Detect which cell encompasses the target text, then output its [X, Y] center coordinate. 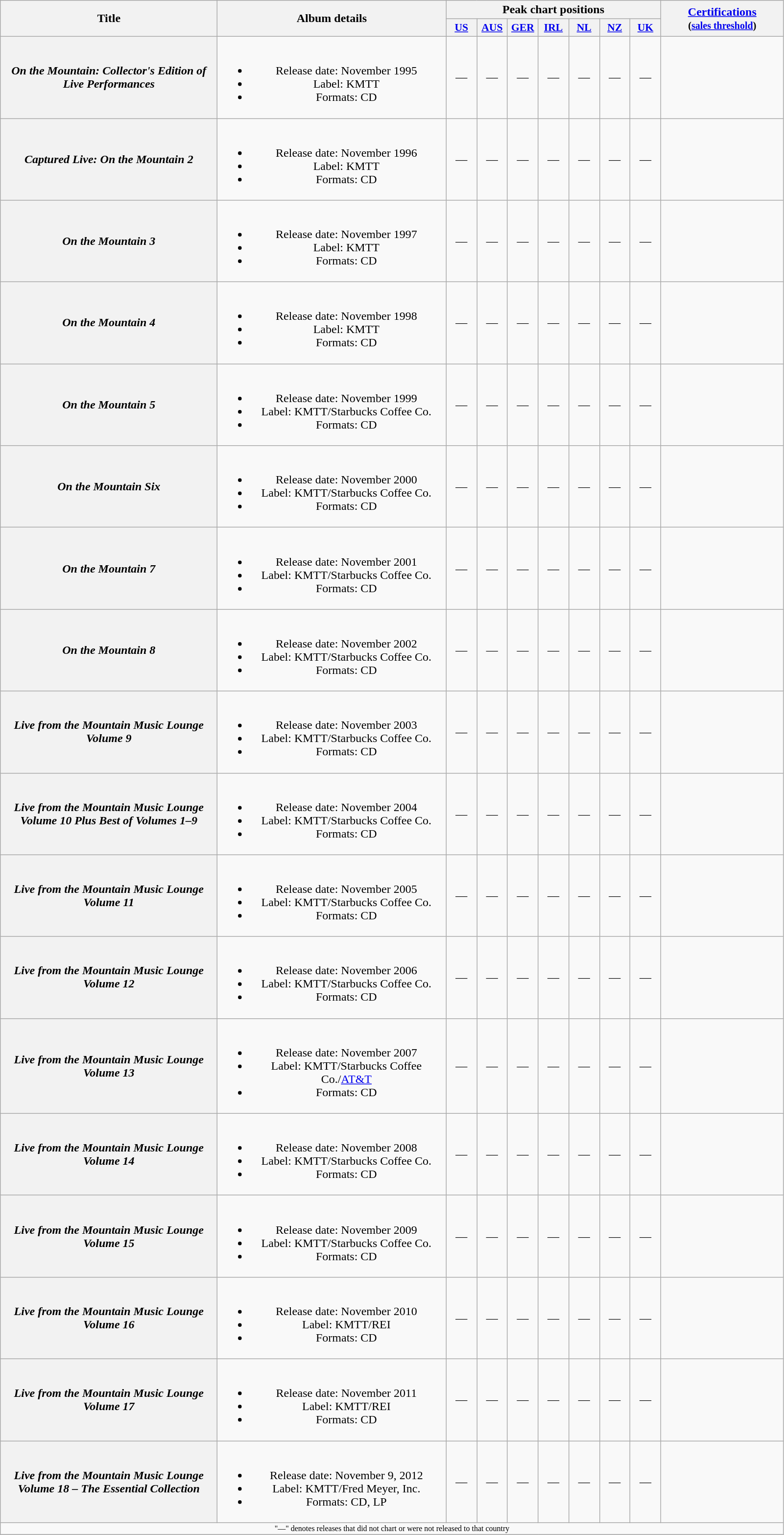
IRL [553, 28]
AUS [493, 28]
Album details [332, 19]
US [461, 28]
Live from the Mountain Music Lounge Volume 18 – The Essential Collection [109, 1482]
Release date: November 2002Label: KMTT/Starbucks Coffee Co.Formats: CD [332, 650]
Release date: November 9, 2012Label: KMTT/Fred Meyer, Inc.Formats: CD, LP [332, 1482]
Live from the Mountain Music Lounge Volume 15 [109, 1236]
On the Mountain 4 [109, 323]
Release date: November 2006Label: KMTT/Starbucks Coffee Co.Formats: CD [332, 978]
GER [523, 28]
Release date: November 2010Label: KMTT/REIFormats: CD [332, 1318]
Live from the Mountain Music Lounge Volume 13 [109, 1066]
Live from the Mountain Music Lounge Volume 12 [109, 978]
Release date: November 2005Label: KMTT/Starbucks Coffee Co.Formats: CD [332, 895]
Peak chart positions [553, 10]
Release date: November 1999Label: KMTT/Starbucks Coffee Co.Formats: CD [332, 405]
Release date: November 2004Label: KMTT/Starbucks Coffee Co.Formats: CD [332, 814]
Live from the Mountain Music Lounge Volume 17 [109, 1400]
Release date: November 1997Label: KMTTFormats: CD [332, 241]
Live from the Mountain Music Lounge Volume 11 [109, 895]
Release date: November 1996Label: KMTTFormats: CD [332, 160]
Live from the Mountain Music Lounge Volume 14 [109, 1154]
Release date: November 2000Label: KMTT/Starbucks Coffee Co.Formats: CD [332, 487]
Live from the Mountain Music Lounge Volume 9 [109, 732]
Release date: November 2011Label: KMTT/REIFormats: CD [332, 1400]
Release date: November 2001Label: KMTT/Starbucks Coffee Co.Formats: CD [332, 568]
Release date: November 2009Label: KMTT/Starbucks Coffee Co.Formats: CD [332, 1236]
Captured Live: On the Mountain 2 [109, 160]
On the Mountain Six [109, 487]
Live from the Mountain Music Lounge Volume 10 Plus Best of Volumes 1–9 [109, 814]
Release date: November 1998Label: KMTTFormats: CD [332, 323]
Release date: November 2007Label: KMTT/Starbucks Coffee Co./AT&TFormats: CD [332, 1066]
Certifications(sales threshold) [722, 19]
On the Mountain 5 [109, 405]
"—" denotes releases that did not chart or were not released to that country [392, 1529]
Release date: November 1995Label: KMTTFormats: CD [332, 77]
Title [109, 19]
On the Mountain 7 [109, 568]
NZ [615, 28]
Release date: November 2008Label: KMTT/Starbucks Coffee Co.Formats: CD [332, 1154]
On the Mountain 8 [109, 650]
On the Mountain 3 [109, 241]
Release date: November 2003Label: KMTT/Starbucks Coffee Co.Formats: CD [332, 732]
Live from the Mountain Music Lounge Volume 16 [109, 1318]
On the Mountain: Collector's Edition of Live Performances [109, 77]
NL [584, 28]
UK [645, 28]
